Find where the given text appears and provide that cell's center as (x, y) coordinate. 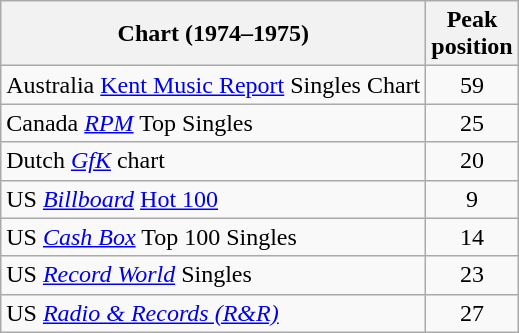
Canada RPM Top Singles (214, 123)
59 (472, 85)
Chart (1974–1975) (214, 34)
US Billboard Hot 100 (214, 199)
20 (472, 161)
Australia Kent Music Report Singles Chart (214, 85)
US Cash Box Top 100 Singles (214, 237)
9 (472, 199)
14 (472, 237)
23 (472, 275)
US Radio & Records (R&R) (214, 313)
25 (472, 123)
Dutch GfK chart (214, 161)
Peakposition (472, 34)
27 (472, 313)
US Record World Singles (214, 275)
